Scan for the cell matching the given text and deliver its [X, Y] coordinate at center. 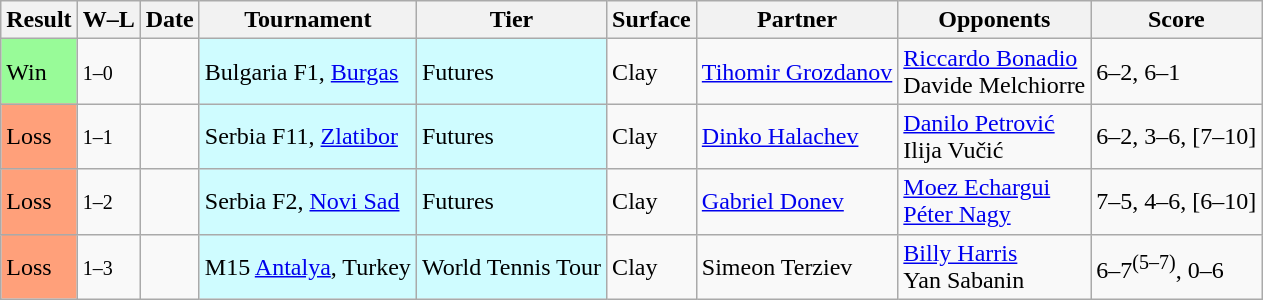
6–2, 6–1 [1176, 72]
Moez Echargui Péter Nagy [994, 202]
Partner [797, 20]
Tier [511, 20]
Date [170, 20]
M15 Antalya, Turkey [308, 266]
Score [1176, 20]
1–3 [108, 266]
Win [39, 72]
Tihomir Grozdanov [797, 72]
Serbia F11, Zlatibor [308, 136]
W–L [108, 20]
Serbia F2, Novi Sad [308, 202]
Tournament [308, 20]
1–0 [108, 72]
6–7(5–7), 0–6 [1176, 266]
Riccardo Bonadio Davide Melchiorre [994, 72]
1–1 [108, 136]
Gabriel Donev [797, 202]
Dinko Halachev [797, 136]
World Tennis Tour [511, 266]
Billy Harris Yan Sabanin [994, 266]
7–5, 4–6, [6–10] [1176, 202]
Bulgaria F1, Burgas [308, 72]
Result [39, 20]
Danilo Petrović Ilija Vučić [994, 136]
1–2 [108, 202]
Simeon Terziev [797, 266]
Opponents [994, 20]
Surface [652, 20]
6–2, 3–6, [7–10] [1176, 136]
